Pinpoint the cell where the given text exists, returning its (X, Y) midpoint coordinate. 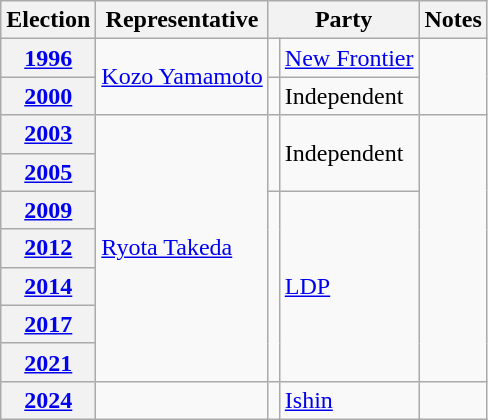
2014 (48, 286)
Party (344, 20)
Kozo Yamamoto (182, 77)
2021 (48, 362)
Election (48, 20)
2017 (48, 324)
LDP (349, 286)
New Frontier (349, 58)
Representative (182, 20)
Ishin (349, 400)
2012 (48, 248)
2024 (48, 400)
Ryota Takeda (182, 248)
2000 (48, 96)
1996 (48, 58)
Notes (453, 20)
2003 (48, 134)
2005 (48, 172)
2009 (48, 210)
